Output the (X, Y) coordinate of the center of the cell containing the given text.  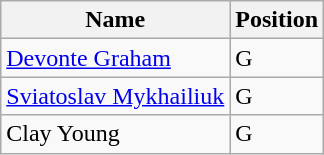
Name (116, 20)
Position (277, 20)
Clay Young (116, 134)
Devonte Graham (116, 58)
Sviatoslav Mykhailiuk (116, 96)
